Identify which cell holds the provided text, then report its (X, Y) central coordinate. 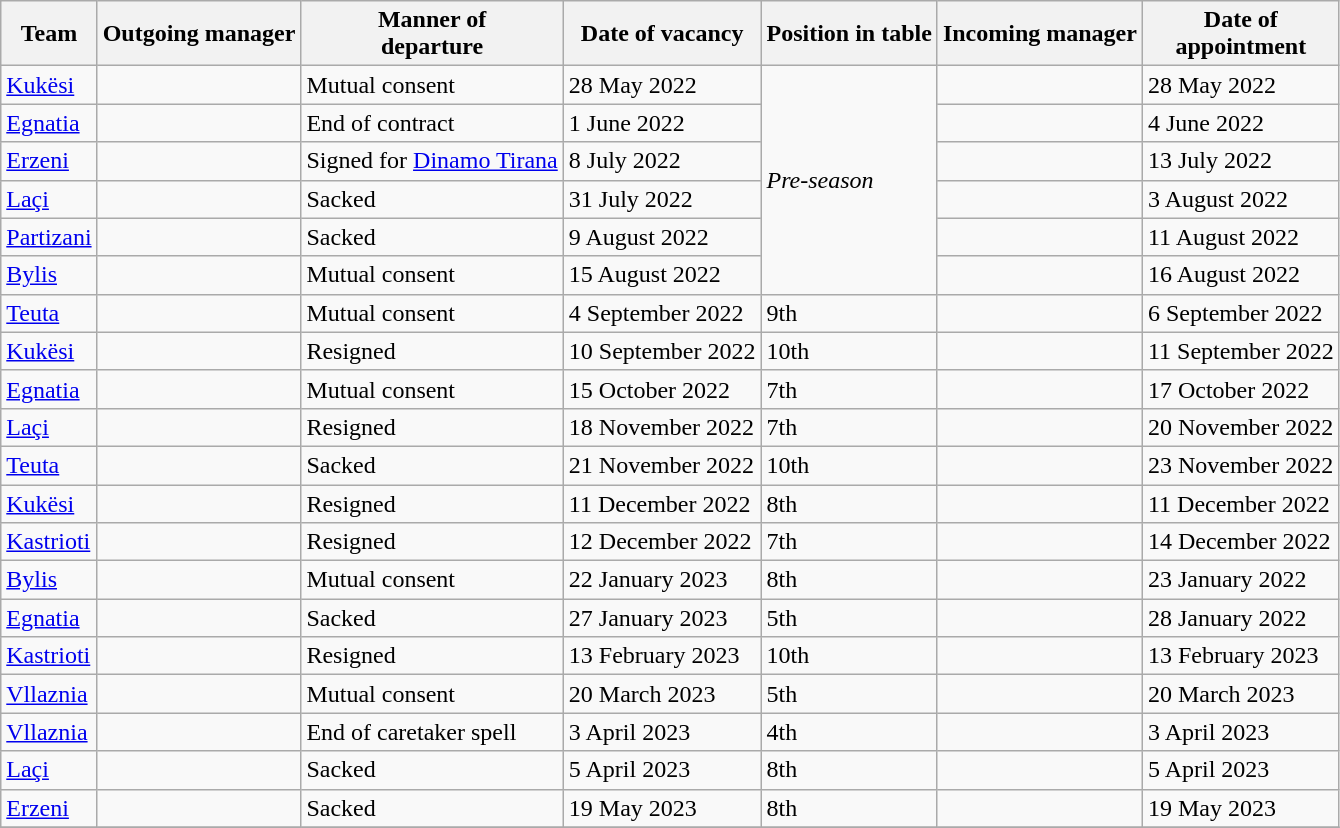
18 November 2022 (662, 427)
13 July 2022 (1240, 161)
9 August 2022 (662, 237)
4 June 2022 (1240, 123)
6 September 2022 (1240, 313)
3 August 2022 (1240, 199)
Partizani (49, 237)
Team (49, 34)
Manner ofdeparture (432, 34)
27 January 2023 (662, 618)
1 June 2022 (662, 123)
17 October 2022 (1240, 389)
Pre-season (849, 180)
Signed for Dinamo Tirana (432, 161)
23 January 2022 (1240, 580)
22 January 2023 (662, 580)
20 November 2022 (1240, 427)
16 August 2022 (1240, 275)
9th (849, 313)
Outgoing manager (199, 34)
15 August 2022 (662, 275)
Incoming manager (1040, 34)
Date ofappointment (1240, 34)
14 December 2022 (1240, 542)
12 December 2022 (662, 542)
Date of vacancy (662, 34)
4th (849, 732)
15 October 2022 (662, 389)
23 November 2022 (1240, 465)
8 July 2022 (662, 161)
31 July 2022 (662, 199)
End of contract (432, 123)
21 November 2022 (662, 465)
4 September 2022 (662, 313)
28 January 2022 (1240, 618)
10 September 2022 (662, 351)
Position in table (849, 34)
End of caretaker spell (432, 732)
11 August 2022 (1240, 237)
11 September 2022 (1240, 351)
